Find where the given text appears and provide that cell's center as [x, y] coordinate. 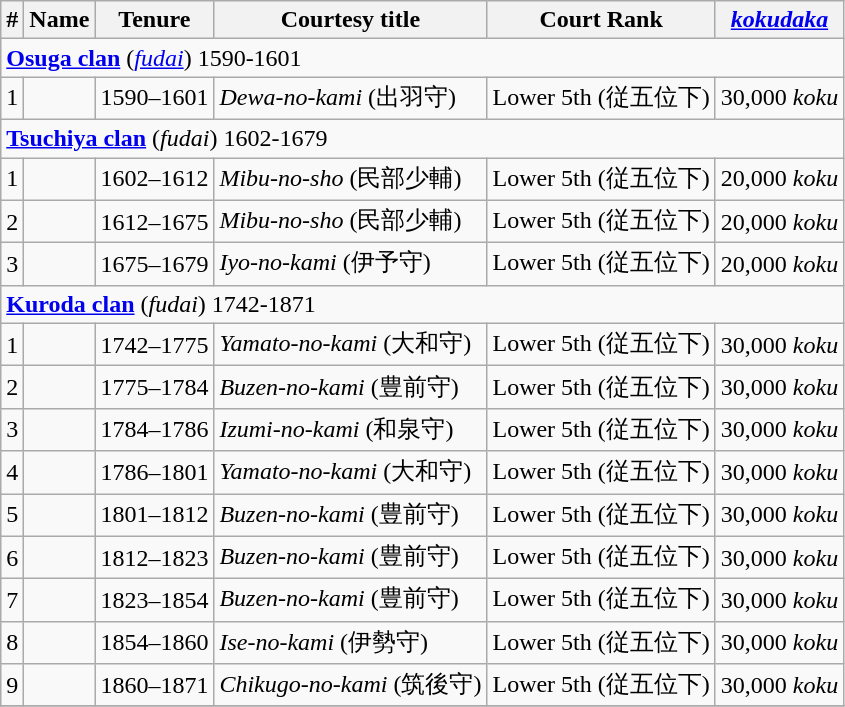
Tenure [154, 20]
Iyo-no-kami (伊予守) [350, 264]
Chikugo-no-kami (筑後守) [350, 686]
7 [12, 600]
9 [12, 686]
5 [12, 516]
Osuga clan (fudai) 1590-1601 [422, 58]
1854–1860 [154, 642]
1675–1679 [154, 264]
Kuroda clan (fudai) 1742-1871 [422, 304]
1812–1823 [154, 558]
4 [12, 472]
1786–1801 [154, 472]
Tsuchiya clan (fudai) 1602-1679 [422, 138]
1602–1612 [154, 180]
1775–1784 [154, 388]
# [12, 20]
1742–1775 [154, 344]
1784–1786 [154, 430]
1590–1601 [154, 98]
Dewa-no-kami (出羽守) [350, 98]
1860–1871 [154, 686]
Name [60, 20]
Courtesy title [350, 20]
Court Rank [601, 20]
6 [12, 558]
1612–1675 [154, 222]
8 [12, 642]
1801–1812 [154, 516]
1823–1854 [154, 600]
Ise-no-kami (伊勢守) [350, 642]
kokudaka [779, 20]
Izumi-no-kami (和泉守) [350, 430]
